Provide the (x, y) coordinate of the cell's center where the given text is located.  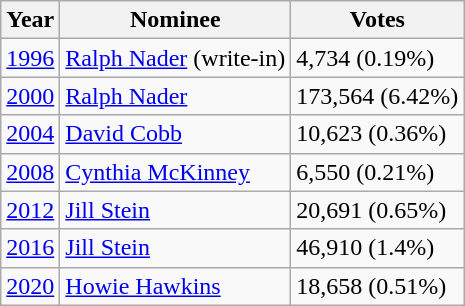
Ralph Nader (176, 96)
10,623 (0.36%) (378, 134)
Nominee (176, 20)
Votes (378, 20)
2000 (30, 96)
1996 (30, 58)
Howie Hawkins (176, 286)
2020 (30, 286)
46,910 (1.4%) (378, 248)
4,734 (0.19%) (378, 58)
2004 (30, 134)
18,658 (0.51%) (378, 286)
Year (30, 20)
173,564 (6.42%) (378, 96)
Ralph Nader (write-in) (176, 58)
David Cobb (176, 134)
2016 (30, 248)
20,691 (0.65%) (378, 210)
6,550 (0.21%) (378, 172)
2012 (30, 210)
Cynthia McKinney (176, 172)
2008 (30, 172)
